Detect which cell encompasses the target text, then output its (X, Y) center coordinate. 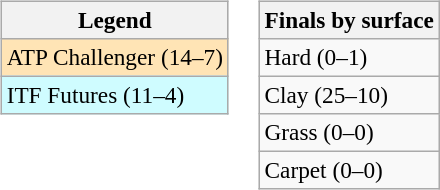
Legend (114, 20)
ITF Futures (11–4) (114, 95)
ATP Challenger (14–7) (114, 57)
Finals by surface (349, 20)
Grass (0–0) (349, 133)
Carpet (0–0) (349, 171)
Hard (0–1) (349, 57)
Clay (25–10) (349, 95)
